Extract the (x, y) coordinate from the center of the cell holding the provided text.  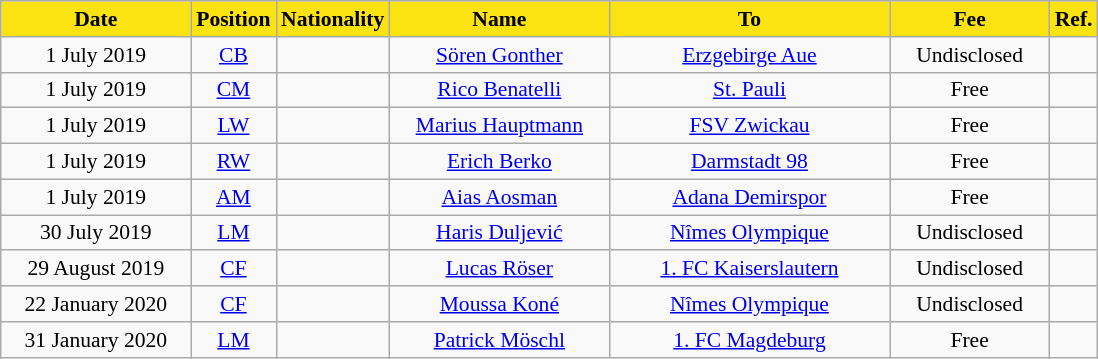
Nationality (332, 19)
1. FC Kaiserslautern (749, 269)
Fee (970, 19)
Position (234, 19)
Sören Gonther (499, 55)
22 January 2020 (96, 304)
29 August 2019 (96, 269)
Marius Hauptmann (499, 126)
CB (234, 55)
AM (234, 197)
FSV Zwickau (749, 126)
Darmstadt 98 (749, 162)
Lucas Röser (499, 269)
Date (96, 19)
To (749, 19)
Patrick Möschl (499, 340)
31 January 2020 (96, 340)
RW (234, 162)
Aias Aosman (499, 197)
CM (234, 90)
Name (499, 19)
Moussa Koné (499, 304)
Adana Demirspor (749, 197)
Haris Duljević (499, 233)
Ref. (1074, 19)
30 July 2019 (96, 233)
Erich Berko (499, 162)
Erzgebirge Aue (749, 55)
LW (234, 126)
1. FC Magdeburg (749, 340)
St. Pauli (749, 90)
Rico Benatelli (499, 90)
